Extract the (x, y) coordinate from the center of the cell holding the provided text.  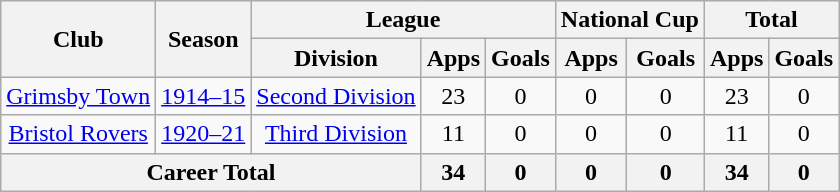
Club (78, 39)
Season (204, 39)
1920–21 (204, 134)
Total (771, 20)
Grimsby Town (78, 96)
National Cup (630, 20)
1914–15 (204, 96)
Third Division (336, 134)
Division (336, 58)
Bristol Rovers (78, 134)
Second Division (336, 96)
League (404, 20)
Career Total (211, 172)
